Return [x, y] of the center of cell containing provided text 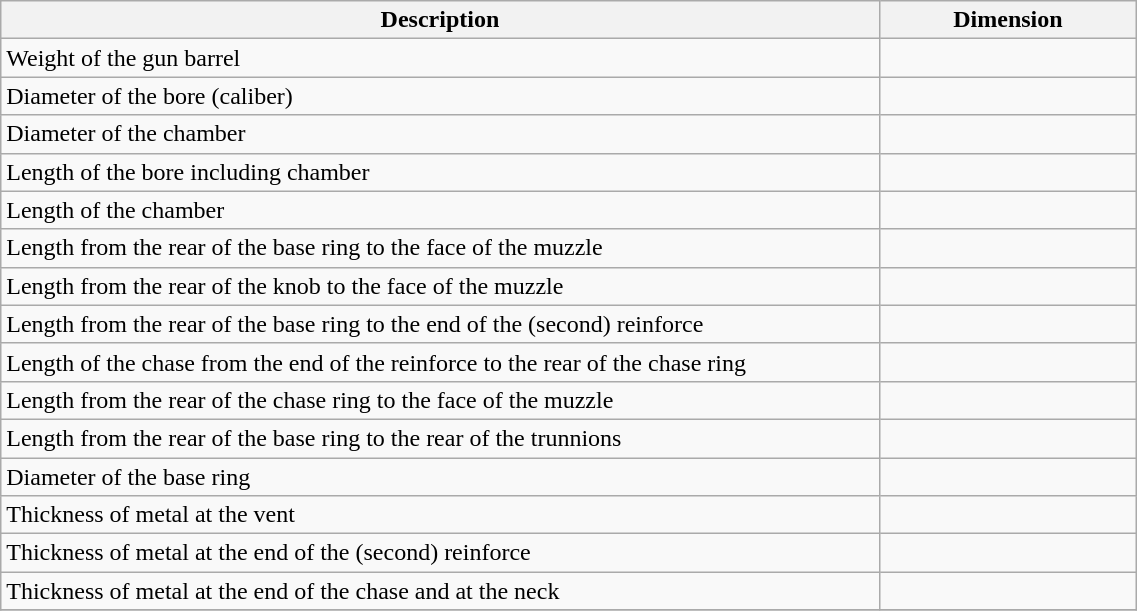
Length from the rear of the base ring to the end of the (second) reinforce [440, 324]
Length from the rear of the chase ring to the face of the muzzle [440, 400]
Length from the rear of the base ring to the face of the muzzle [440, 248]
Description [440, 20]
Length of the bore including chamber [440, 172]
Thickness of metal at the end of the chase and at the neck [440, 591]
Length from the rear of the knob to the face of the muzzle [440, 286]
Length of the chase from the end of the reinforce to the rear of the chase ring [440, 362]
Diameter of the chamber [440, 134]
Dimension [1008, 20]
Diameter of the bore (caliber) [440, 96]
Thickness of metal at the end of the (second) reinforce [440, 553]
Weight of the gun barrel [440, 58]
Thickness of metal at the vent [440, 515]
Length of the chamber [440, 210]
Diameter of the base ring [440, 477]
Length from the rear of the base ring to the rear of the trunnions [440, 438]
